From the cell containing the given text, extract its center point as (x, y) coordinate. 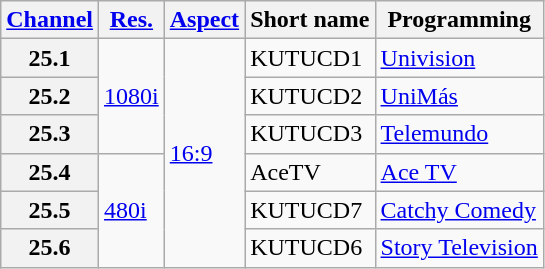
Telemundo (459, 134)
KUTUCD6 (310, 248)
Catchy Comedy (459, 210)
25.1 (50, 58)
Res. (132, 20)
25.2 (50, 96)
25.3 (50, 134)
KUTUCD7 (310, 210)
1080i (132, 96)
KUTUCD2 (310, 96)
AceTV (310, 172)
25.5 (50, 210)
UniMás (459, 96)
16:9 (204, 153)
KUTUCD3 (310, 134)
480i (132, 210)
Programming (459, 20)
Univision (459, 58)
Short name (310, 20)
Ace TV (459, 172)
25.6 (50, 248)
Aspect (204, 20)
25.4 (50, 172)
Channel (50, 20)
KUTUCD1 (310, 58)
Story Television (459, 248)
